Scan for the cell matching the given text and deliver its (x, y) coordinate at center. 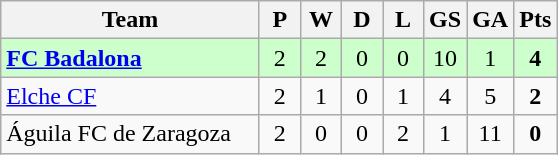
Pts (536, 20)
11 (490, 134)
P (280, 20)
L (402, 20)
Águila FC de Zaragoza (130, 134)
5 (490, 96)
Elche CF (130, 96)
GA (490, 20)
10 (446, 58)
FC Badalona (130, 58)
W (320, 20)
D (362, 20)
GS (446, 20)
Team (130, 20)
